For the text-containing cell, return its midpoint in [X, Y] coordinate format. 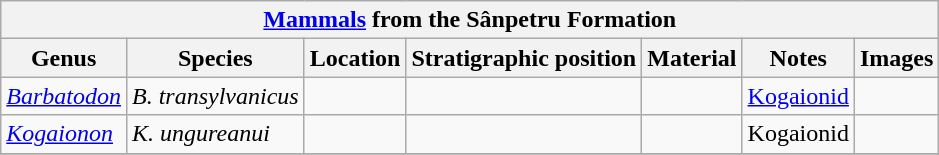
Species [215, 58]
Kogaionon [64, 134]
Location [355, 58]
Material [692, 58]
Barbatodon [64, 96]
Notes [798, 58]
B. transylvanicus [215, 96]
Stratigraphic position [524, 58]
Images [896, 58]
K. ungureanui [215, 134]
Genus [64, 58]
Mammals from the Sânpetru Formation [470, 20]
